Extract the [x, y] coordinate from the center of the cell holding the provided text.  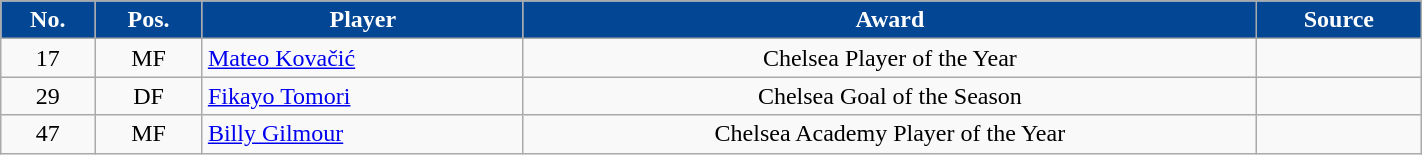
Pos. [149, 20]
Award [890, 20]
Source [1338, 20]
DF [149, 96]
Chelsea Goal of the Season [890, 96]
Fikayo Tomori [362, 96]
Billy Gilmour [362, 134]
No. [48, 20]
29 [48, 96]
Chelsea Academy Player of the Year [890, 134]
Mateo Kovačić [362, 58]
Chelsea Player of the Year [890, 58]
Player [362, 20]
47 [48, 134]
17 [48, 58]
